Return the (x, y) coordinate for the center point of the cell that contains the specified text.  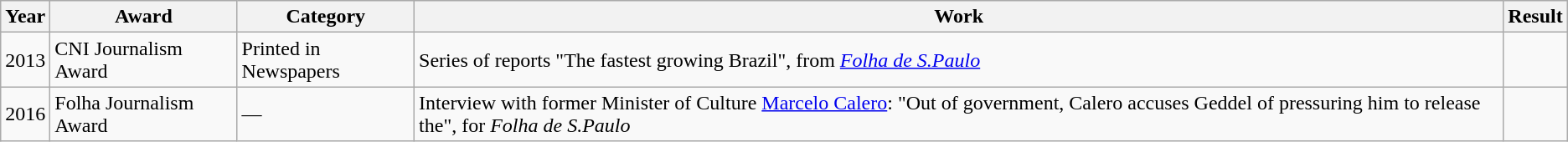
2013 (25, 60)
— (326, 114)
Award (144, 17)
Work (959, 17)
Folha Journalism Award (144, 114)
CNI Journalism Award (144, 60)
2016 (25, 114)
Series of reports "The fastest growing Brazil", from Folha de S.Paulo (959, 60)
Year (25, 17)
Category (326, 17)
Result (1535, 17)
Printed in Newspapers (326, 60)
